Locate the cell with the specified text and output its (X, Y) center coordinate. 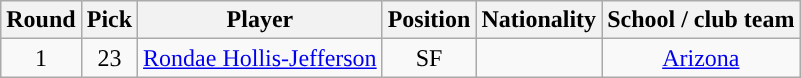
Player (260, 20)
Round (41, 20)
School / club team (701, 20)
Arizona (701, 58)
Rondae Hollis-Jefferson (260, 58)
1 (41, 58)
Position (429, 20)
Nationality (539, 20)
Pick (109, 20)
SF (429, 58)
23 (109, 58)
